Capture the cell that displays the provided text and extract its (X, Y) central coordinate. 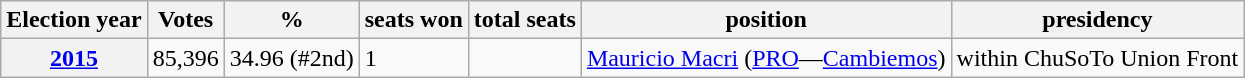
Votes (186, 20)
within ChuSoTo Union Front (1098, 58)
total seats (524, 20)
85,396 (186, 58)
34.96 (#2nd) (292, 58)
presidency (1098, 20)
% (292, 20)
seats won (414, 20)
position (766, 20)
1 (414, 58)
Election year (74, 20)
Mauricio Macri (PRO—Cambiemos) (766, 58)
2015 (74, 58)
